Identify which cell holds the provided text, then report its (x, y) central coordinate. 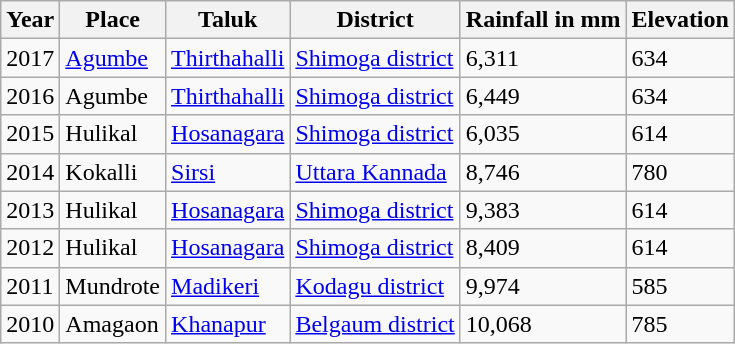
Madikeri (228, 286)
District (375, 20)
Elevation (680, 20)
Uttara Kannada (375, 172)
Khanapur (228, 324)
2011 (30, 286)
2015 (30, 134)
585 (680, 286)
Kokalli (113, 172)
Taluk (228, 20)
2016 (30, 96)
2010 (30, 324)
2014 (30, 172)
10,068 (543, 324)
Place (113, 20)
Year (30, 20)
8,409 (543, 248)
2013 (30, 210)
6,311 (543, 58)
Belgaum district (375, 324)
785 (680, 324)
2017 (30, 58)
Mundrote (113, 286)
Sirsi (228, 172)
2012 (30, 248)
780 (680, 172)
Rainfall in mm (543, 20)
9,974 (543, 286)
6,449 (543, 96)
Kodagu district (375, 286)
Amagaon (113, 324)
6,035 (543, 134)
8,746 (543, 172)
9,383 (543, 210)
